Identify which cell holds the provided text, then report its (X, Y) central coordinate. 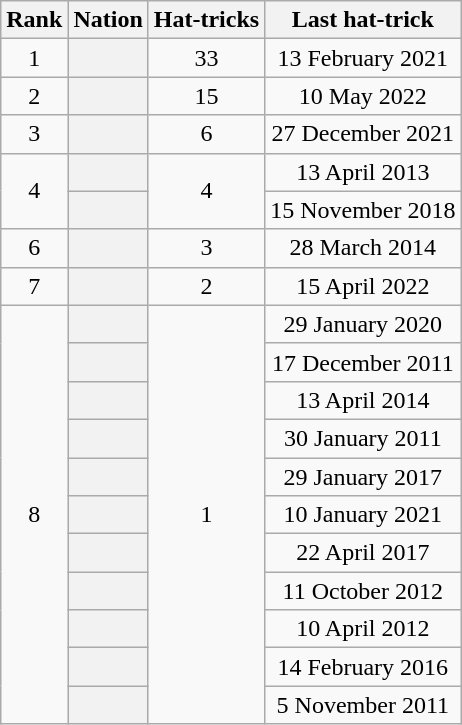
27 December 2021 (363, 134)
Last hat-trick (363, 20)
17 December 2011 (363, 362)
15 November 2018 (363, 210)
Nation (108, 20)
11 October 2012 (363, 591)
13 April 2014 (363, 400)
13 April 2013 (363, 172)
30 January 2011 (363, 438)
15 April 2022 (363, 286)
14 February 2016 (363, 667)
13 February 2021 (363, 58)
10 May 2022 (363, 96)
Hat-tricks (206, 20)
22 April 2017 (363, 553)
10 April 2012 (363, 629)
Rank (34, 20)
5 November 2011 (363, 705)
29 January 2020 (363, 324)
33 (206, 58)
15 (206, 96)
7 (34, 286)
28 March 2014 (363, 248)
8 (34, 514)
29 January 2017 (363, 477)
10 January 2021 (363, 515)
